Extract the [X, Y] coordinate from the center of the cell holding the provided text.  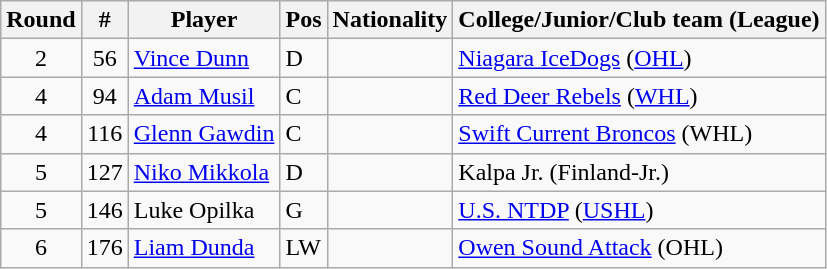
Niagara IceDogs (OHL) [639, 58]
Round [41, 20]
# [104, 20]
Swift Current Broncos (WHL) [639, 134]
Liam Dunda [204, 248]
2 [41, 58]
Nationality [390, 20]
G [304, 210]
176 [104, 248]
Luke Opilka [204, 210]
Red Deer Rebels (WHL) [639, 96]
6 [41, 248]
116 [104, 134]
LW [304, 248]
127 [104, 172]
Kalpa Jr. (Finland-Jr.) [639, 172]
56 [104, 58]
Glenn Gawdin [204, 134]
Pos [304, 20]
Player [204, 20]
94 [104, 96]
Adam Musil [204, 96]
Niko Mikkola [204, 172]
U.S. NTDP (USHL) [639, 210]
146 [104, 210]
Vince Dunn [204, 58]
College/Junior/Club team (League) [639, 20]
Owen Sound Attack (OHL) [639, 248]
